Extract the [X, Y] coordinate from the center of the cell holding the provided text.  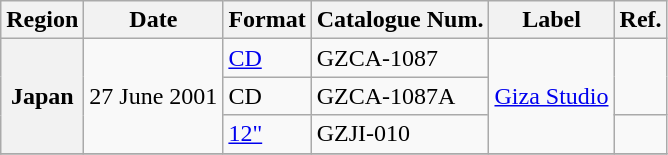
GZJI-010 [400, 134]
GZCA-1087 [400, 58]
27 June 2001 [154, 96]
Japan [42, 96]
Format [267, 20]
Date [154, 20]
Label [552, 20]
Catalogue Num. [400, 20]
GZCA-1087A [400, 96]
Ref. [640, 20]
12" [267, 134]
Giza Studio [552, 96]
Region [42, 20]
